Capture the cell that displays the provided text and extract its (X, Y) central coordinate. 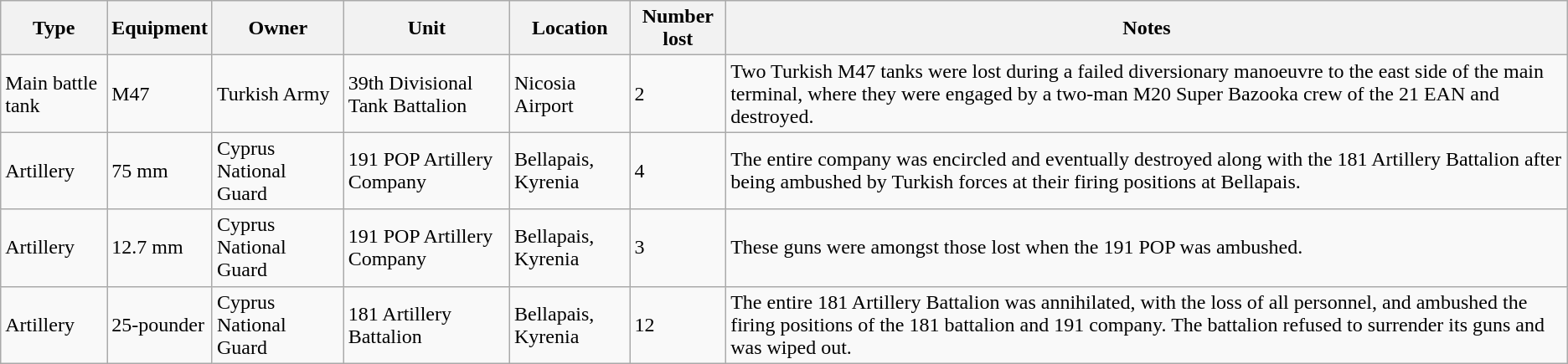
Main battle tank (54, 94)
25-pounder (160, 325)
Notes (1148, 28)
Unit (426, 28)
These guns were amongst those lost when the 191 POP was ambushed. (1148, 248)
12 (678, 325)
75 mm (160, 171)
39th Divisional Tank Battalion (426, 94)
Equipment (160, 28)
3 (678, 248)
Type (54, 28)
2 (678, 94)
M47 (160, 94)
Number lost (678, 28)
Location (570, 28)
Nicosia Airport (570, 94)
4 (678, 171)
Turkish Army (278, 94)
181 Artillery Battalion (426, 325)
12.7 mm (160, 248)
Owner (278, 28)
